Find where the given text appears and provide that cell's center as [x, y] coordinate. 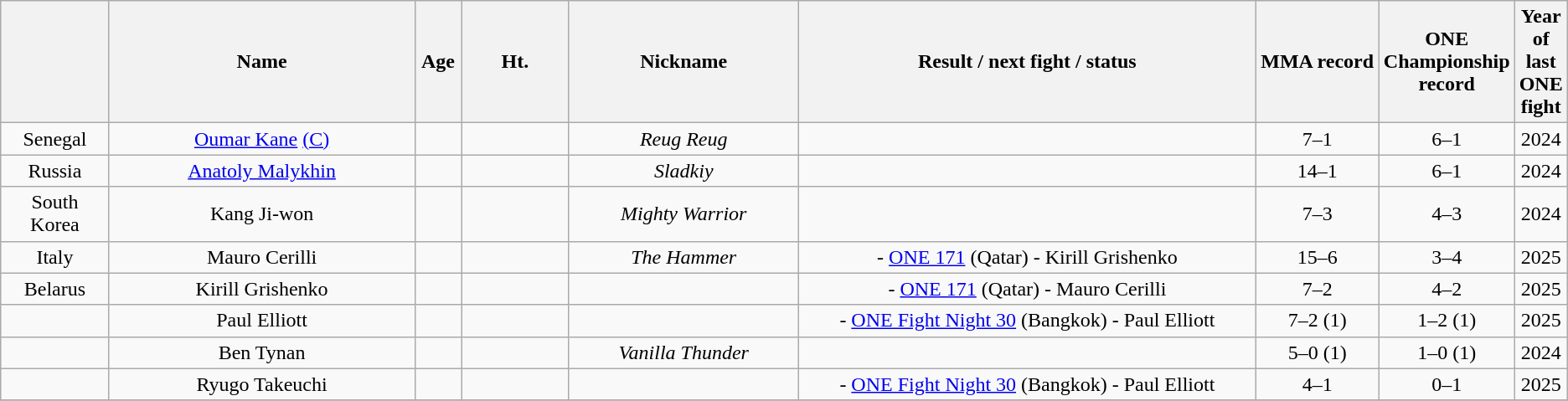
Ryugo Takeuchi [261, 384]
Mighty Warrior [683, 214]
7–2 [1317, 289]
Kang Ji-won [261, 214]
Year of last ONE fight [1541, 62]
5–0 (1) [1317, 352]
Oumar Kane (C) [261, 139]
4–1 [1317, 384]
Belarus [55, 289]
ONE Championship record [1447, 62]
MMA record [1317, 62]
Result / next fight / status [1028, 62]
Ben Tynan [261, 352]
Paul Elliott [261, 321]
4–3 [1447, 214]
- ONE 171 (Qatar) - Mauro Cerilli [1028, 289]
Anatoly Malykhin [261, 171]
0–1 [1447, 384]
7–1 [1317, 139]
14–1 [1317, 171]
7–2 (1) [1317, 321]
Russia [55, 171]
Senegal [55, 139]
- ONE 171 (Qatar) - Kirill Grishenko [1028, 257]
Mauro Cerilli [261, 257]
Sladkiy [683, 171]
Nickname [683, 62]
Reug Reug [683, 139]
The Hammer [683, 257]
15–6 [1317, 257]
South Korea [55, 214]
Age [438, 62]
3–4 [1447, 257]
Vanilla Thunder [683, 352]
1–2 (1) [1447, 321]
4–2 [1447, 289]
Italy [55, 257]
Ht. [515, 62]
Kirill Grishenko [261, 289]
7–3 [1317, 214]
Name [261, 62]
1–0 (1) [1447, 352]
